Search for the cell housing the specified text and yield its [X, Y] center coordinate. 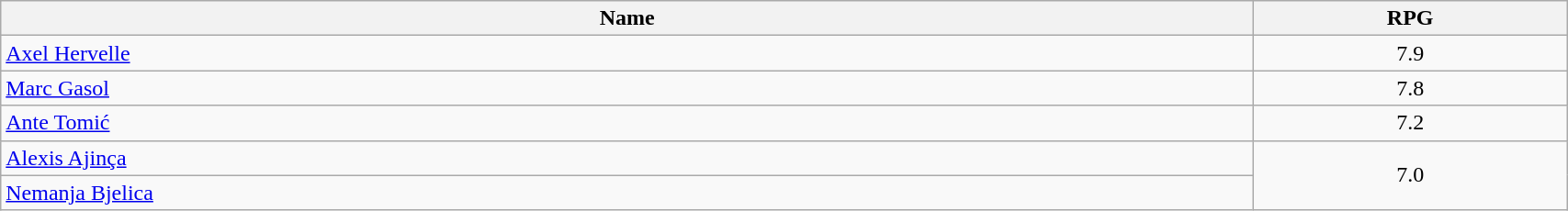
Axel Hervelle [627, 53]
Name [627, 18]
Alexis Ajinça [627, 158]
7.9 [1411, 53]
Marc Gasol [627, 88]
Nemanja Bjelica [627, 193]
7.0 [1411, 175]
Ante Tomić [627, 123]
RPG [1411, 18]
7.2 [1411, 123]
7.8 [1411, 88]
